Capture the cell that displays the provided text and extract its (x, y) central coordinate. 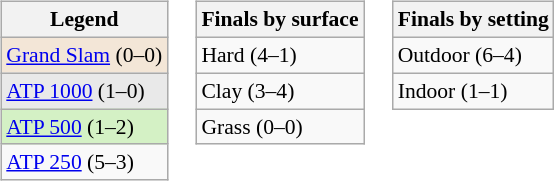
Finals by surface (280, 20)
Clay (3–4) (280, 91)
ATP 500 (1–2) (84, 127)
Grass (0–0) (280, 127)
Finals by setting (474, 20)
Grand Slam (0–0) (84, 55)
Outdoor (6–4) (474, 55)
Hard (4–1) (280, 55)
Indoor (1–1) (474, 91)
ATP 250 (5–3) (84, 162)
Legend (84, 20)
ATP 1000 (1–0) (84, 91)
